Scan for the cell matching the given text and deliver its [X, Y] coordinate at center. 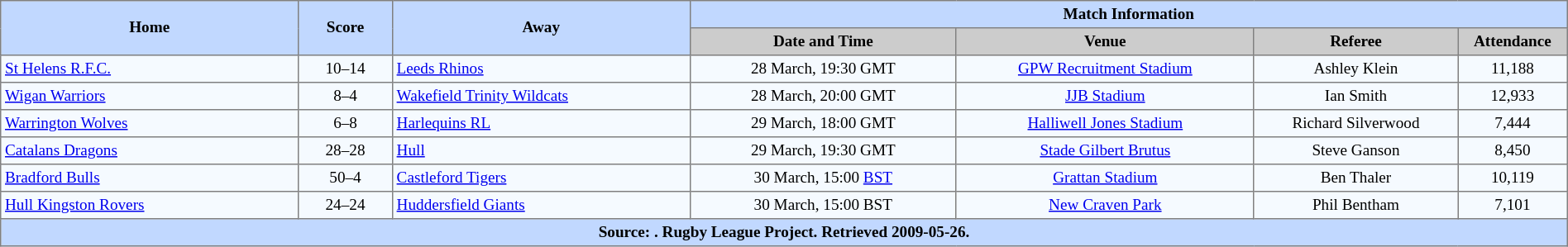
50–4 [346, 178]
Hull [541, 150]
Match Information [1128, 15]
JJB Stadium [1105, 96]
Wigan Warriors [150, 96]
Phil Bentham [1355, 205]
10–14 [346, 69]
8,450 [1513, 150]
Steve Ganson [1355, 150]
Home [150, 28]
24–24 [346, 205]
7,444 [1513, 124]
Attendance [1513, 41]
GPW Recruitment Stadium [1105, 69]
Date and Time [823, 41]
28 March, 20:00 GMT [823, 96]
Bradford Bulls [150, 178]
Castleford Tigers [541, 178]
Hull Kingston Rovers [150, 205]
Ashley Klein [1355, 69]
Grattan Stadium [1105, 178]
12,933 [1513, 96]
Ben Thaler [1355, 178]
8–4 [346, 96]
St Helens R.F.C. [150, 69]
Richard Silverwood [1355, 124]
Harlequins RL [541, 124]
29 March, 18:00 GMT [823, 124]
Stade Gilbert Brutus [1105, 150]
28 March, 19:30 GMT [823, 69]
28–28 [346, 150]
Halliwell Jones Stadium [1105, 124]
Source: . Rugby League Project. Retrieved 2009-05-26. [784, 233]
10,119 [1513, 178]
Referee [1355, 41]
Venue [1105, 41]
New Craven Park [1105, 205]
Catalans Dragons [150, 150]
29 March, 19:30 GMT [823, 150]
Wakefield Trinity Wildcats [541, 96]
Warrington Wolves [150, 124]
11,188 [1513, 69]
7,101 [1513, 205]
6–8 [346, 124]
Away [541, 28]
Huddersfield Giants [541, 205]
Ian Smith [1355, 96]
Score [346, 28]
Leeds Rhinos [541, 69]
